Return the (x, y) coordinate for the center point of the cell that contains the specified text.  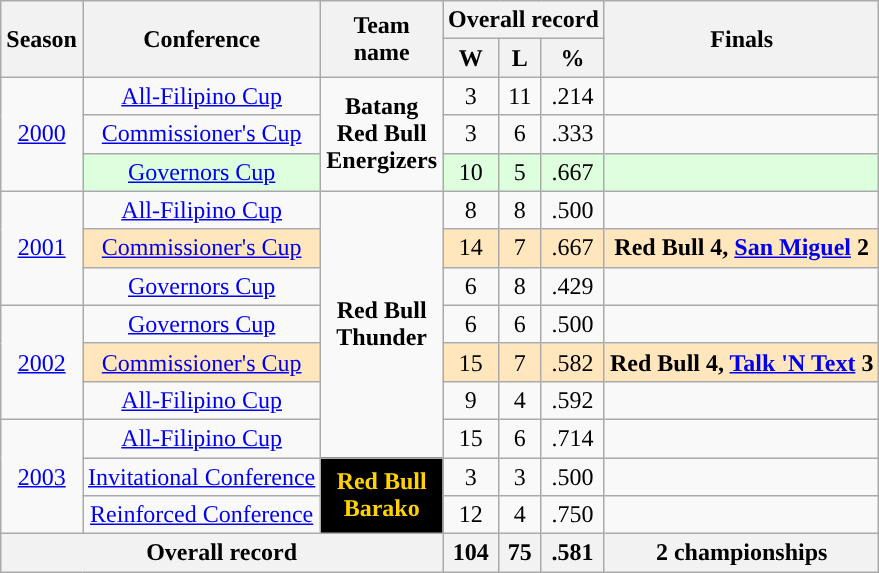
Red Bull 4, Talk 'N Text 3 (741, 362)
2001 (42, 248)
Red Bull Barako (382, 496)
2003 (42, 476)
10 (470, 172)
Invitational Conference (201, 477)
2000 (42, 134)
Finals (741, 39)
2002 (42, 362)
12 (470, 515)
.333 (573, 134)
2 championships (741, 553)
.429 (573, 286)
.714 (573, 438)
Red Bull 4, San Miguel 2 (741, 248)
75 (520, 553)
% (573, 58)
W (470, 58)
Red Bull Thunder (382, 324)
5 (520, 172)
.582 (573, 362)
Team name (382, 39)
L (520, 58)
Conference (201, 39)
104 (470, 553)
14 (470, 248)
Batang Red Bull Energizers (382, 134)
Season (42, 39)
.592 (573, 400)
.214 (573, 96)
9 (470, 400)
.581 (573, 553)
11 (520, 96)
.750 (573, 515)
Reinforced Conference (201, 515)
